Locate the cell with the specified text and output its (x, y) center coordinate. 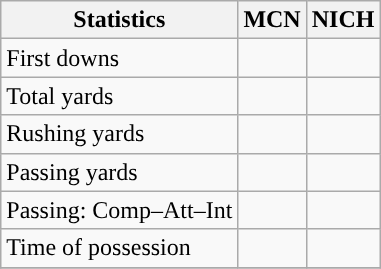
Total yards (120, 96)
Passing yards (120, 172)
Rushing yards (120, 134)
Time of possession (120, 248)
First downs (120, 58)
NICH (343, 20)
MCN (272, 20)
Statistics (120, 20)
Passing: Comp–Att–Int (120, 210)
